Scan for the cell matching the given text and deliver its [x, y] coordinate at center. 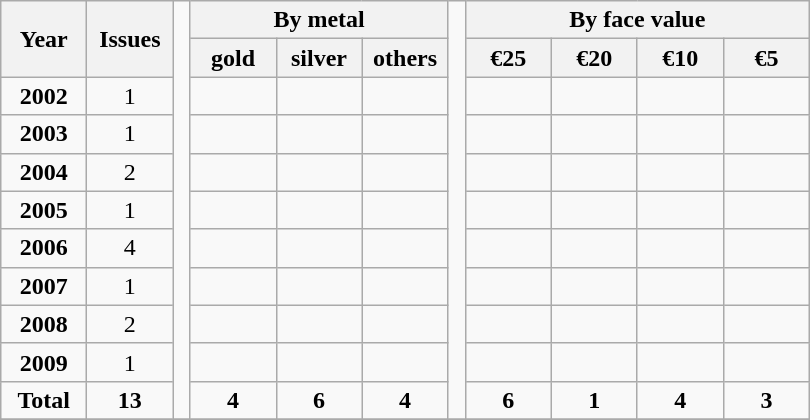
2005 [44, 210]
others [405, 58]
3 [766, 400]
€25 [508, 58]
2009 [44, 362]
silver [319, 58]
Total [44, 400]
2008 [44, 324]
2002 [44, 96]
2004 [44, 172]
Issues [130, 39]
13 [130, 400]
2006 [44, 248]
Year [44, 39]
€10 [680, 58]
2007 [44, 286]
By metal [319, 20]
€5 [766, 58]
gold [233, 58]
By face value [637, 20]
2003 [44, 134]
€20 [594, 58]
